Scan for the cell matching the given text and deliver its [x, y] coordinate at center. 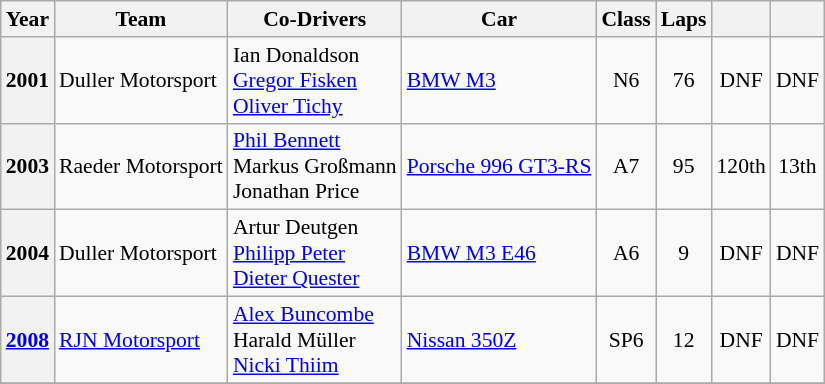
2003 [28, 166]
BMW M3 [500, 80]
13th [798, 166]
2008 [28, 340]
BMW M3 E46 [500, 254]
Raeder Motorsport [141, 166]
Class [626, 19]
9 [684, 254]
2001 [28, 80]
A7 [626, 166]
Ian Donaldson Gregor Fisken Oliver Tichy [315, 80]
SP6 [626, 340]
Phil Bennett Markus Großmann Jonathan Price [315, 166]
120th [742, 166]
N6 [626, 80]
Laps [684, 19]
Team [141, 19]
Co-Drivers [315, 19]
76 [684, 80]
A6 [626, 254]
Porsche 996 GT3-RS [500, 166]
RJN Motorsport [141, 340]
2004 [28, 254]
95 [684, 166]
Nissan 350Z [500, 340]
Artur Deutgen Philipp Peter Dieter Quester [315, 254]
12 [684, 340]
Car [500, 19]
Alex Buncombe Harald Müller Nicki Thiim [315, 340]
Year [28, 19]
